Extract the (X, Y) coordinate from the center of the cell holding the provided text.  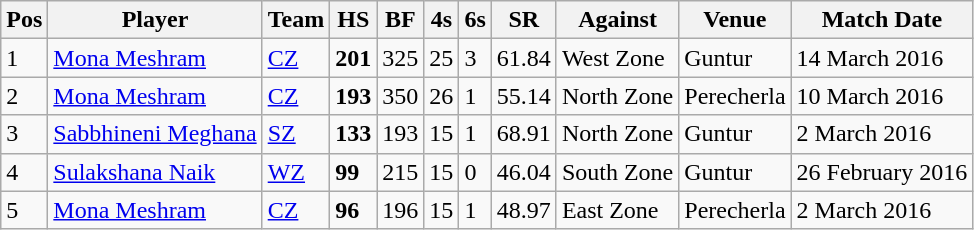
46.04 (524, 172)
26 (442, 96)
55.14 (524, 96)
Venue (735, 20)
48.97 (524, 210)
Sabbhineni Meghana (155, 134)
West Zone (617, 58)
215 (400, 172)
26 February 2016 (882, 172)
4 (24, 172)
Player (155, 20)
6s (475, 20)
HS (354, 20)
61.84 (524, 58)
Against (617, 20)
201 (354, 58)
350 (400, 96)
68.91 (524, 134)
East Zone (617, 210)
2 (24, 96)
99 (354, 172)
196 (400, 210)
4s (442, 20)
325 (400, 58)
0 (475, 172)
SZ (296, 134)
Sulakshana Naik (155, 172)
10 March 2016 (882, 96)
SR (524, 20)
WZ (296, 172)
BF (400, 20)
Team (296, 20)
25 (442, 58)
Pos (24, 20)
South Zone (617, 172)
Match Date (882, 20)
96 (354, 210)
133 (354, 134)
14 March 2016 (882, 58)
5 (24, 210)
